Locate the cell with the specified text and output its (x, y) center coordinate. 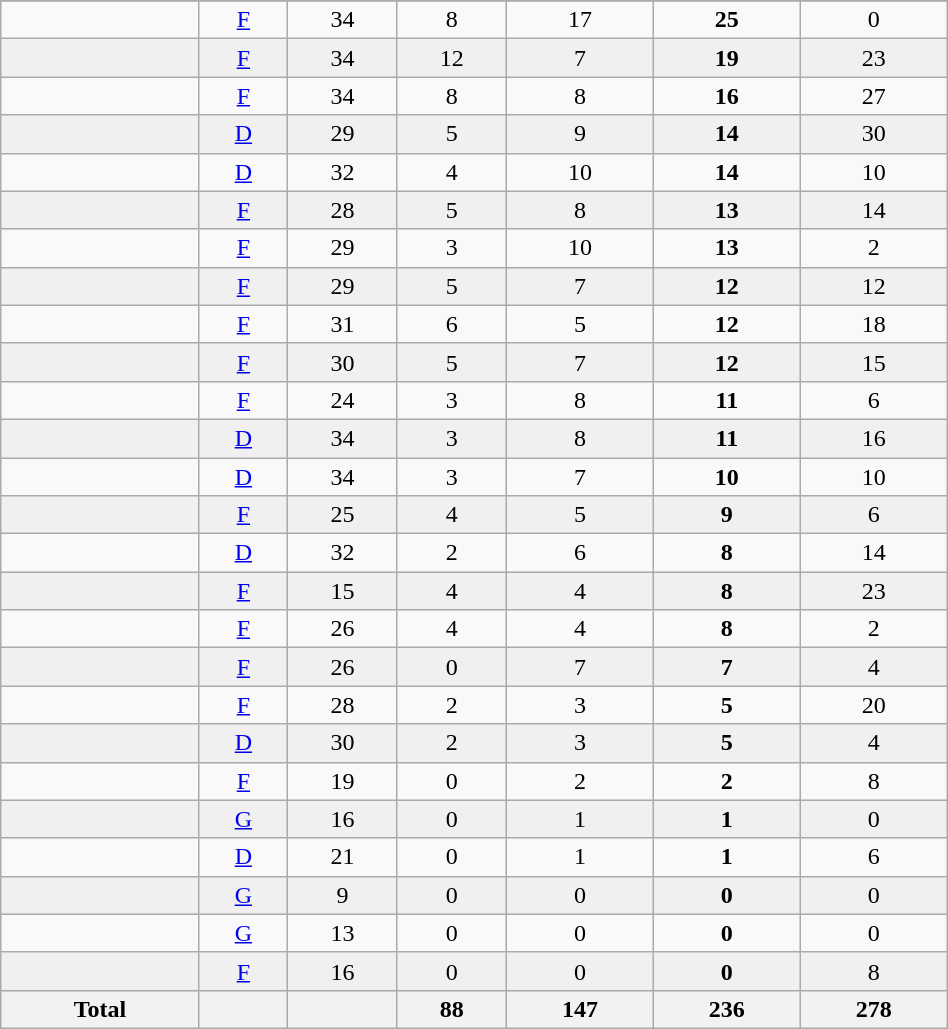
278 (874, 1009)
Total (100, 1009)
18 (874, 324)
21 (342, 857)
24 (342, 400)
17 (580, 20)
88 (452, 1009)
31 (342, 324)
20 (874, 705)
27 (874, 96)
236 (726, 1009)
147 (580, 1009)
